Pinpoint the cell where the given text exists, returning its [x, y] midpoint coordinate. 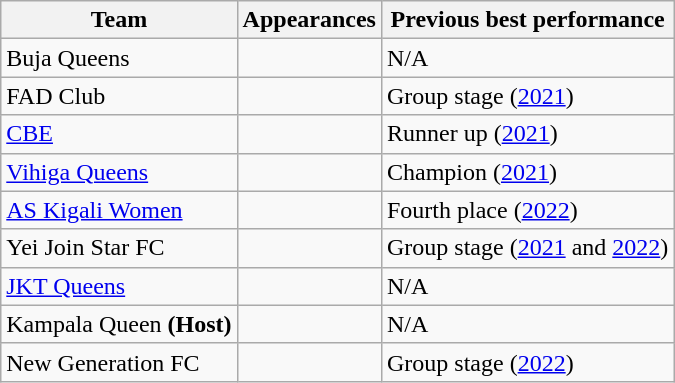
JKT Queens [119, 286]
New Generation FC [119, 362]
Runner up (2021) [527, 134]
Group stage (2021 and 2022) [527, 248]
Champion (2021) [527, 172]
Group stage (2021) [527, 96]
Fourth place (2022) [527, 210]
Yei Join Star FC [119, 248]
Group stage (2022) [527, 362]
Kampala Queen (Host) [119, 324]
AS Kigali Women [119, 210]
Team [119, 20]
Vihiga Queens [119, 172]
FAD Club [119, 96]
Previous best performance [527, 20]
CBE [119, 134]
Buja Queens [119, 58]
Appearances [309, 20]
